Provide the (X, Y) coordinate of the cell's center where the given text is located.  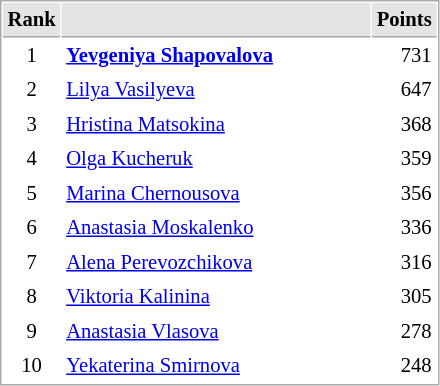
Lilya Vasilyeva (216, 90)
Marina Chernousova (216, 194)
1 (32, 56)
Yekaterina Smirnova (216, 366)
336 (404, 228)
647 (404, 90)
7 (32, 262)
356 (404, 194)
3 (32, 124)
368 (404, 124)
9 (32, 332)
10 (32, 366)
2 (32, 90)
305 (404, 296)
5 (32, 194)
6 (32, 228)
248 (404, 366)
Points (404, 20)
Alena Perevozchikova (216, 262)
4 (32, 158)
731 (404, 56)
Hristina Matsokina (216, 124)
Yevgeniya Shapovalova (216, 56)
Viktoria Kalinina (216, 296)
278 (404, 332)
316 (404, 262)
Olga Kucheruk (216, 158)
359 (404, 158)
Anastasia Vlasova (216, 332)
Anastasia Moskalenko (216, 228)
Rank (32, 20)
8 (32, 296)
